For the text-containing cell, return its midpoint in [X, Y] coordinate format. 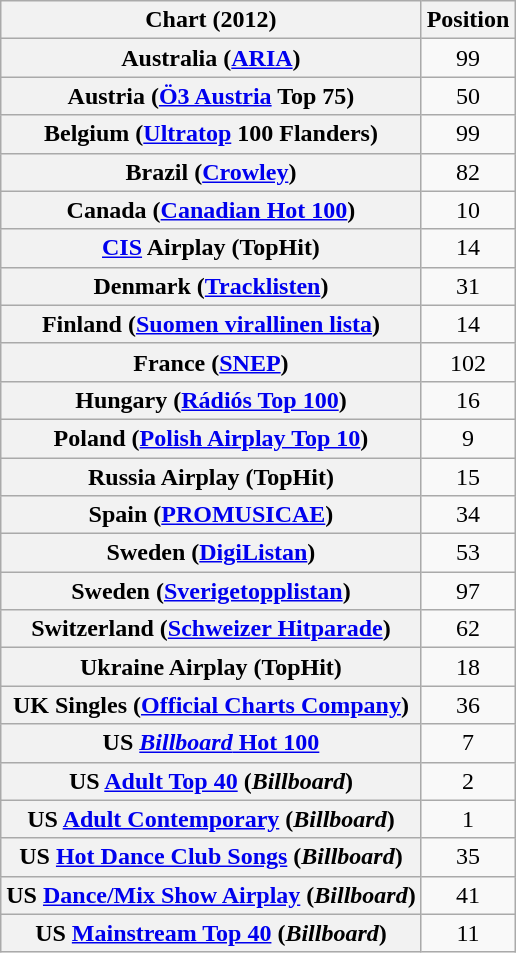
Denmark (Tracklisten) [211, 286]
US Billboard Hot 100 [211, 743]
Brazil (Crowley) [211, 172]
31 [468, 286]
Russia Airplay (TopHit) [211, 477]
Switzerland (Schweizer Hitparade) [211, 629]
16 [468, 400]
Poland (Polish Airplay Top 10) [211, 438]
US Adult Top 40 (Billboard) [211, 781]
Belgium (Ultratop 100 Flanders) [211, 134]
Sweden (Sverigetopplistan) [211, 591]
15 [468, 477]
1 [468, 819]
41 [468, 895]
Spain (PROMUSICAE) [211, 515]
18 [468, 667]
Finland (Suomen virallinen lista) [211, 324]
53 [468, 553]
11 [468, 933]
Chart (2012) [211, 20]
France (SNEP) [211, 362]
102 [468, 362]
UK Singles (Official Charts Company) [211, 705]
Hungary (Rádiós Top 100) [211, 400]
34 [468, 515]
9 [468, 438]
Sweden (DigiListan) [211, 553]
US Hot Dance Club Songs (Billboard) [211, 857]
7 [468, 743]
US Adult Contemporary (Billboard) [211, 819]
Australia (ARIA) [211, 58]
36 [468, 705]
50 [468, 96]
Austria (Ö3 Austria Top 75) [211, 96]
97 [468, 591]
US Dance/Mix Show Airplay (Billboard) [211, 895]
2 [468, 781]
10 [468, 210]
62 [468, 629]
35 [468, 857]
US Mainstream Top 40 (Billboard) [211, 933]
Position [468, 20]
Ukraine Airplay (TopHit) [211, 667]
Canada (Canadian Hot 100) [211, 210]
CIS Airplay (TopHit) [211, 248]
82 [468, 172]
